Return [x, y] of the center of cell containing provided text 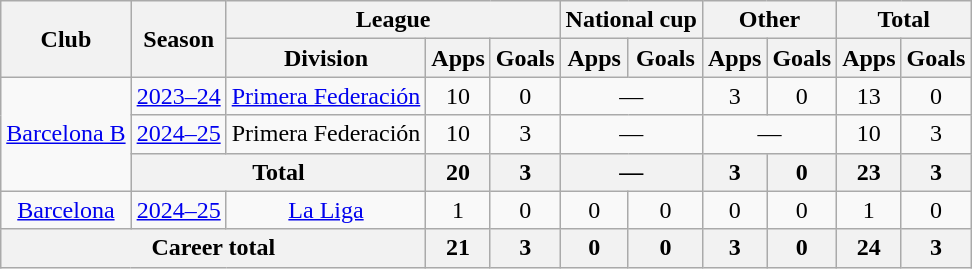
20 [458, 172]
2023–24 [178, 96]
Career total [214, 248]
24 [869, 248]
La Liga [326, 210]
Barcelona [66, 210]
Club [66, 39]
Season [178, 39]
National cup [631, 20]
Other [769, 20]
Division [326, 58]
23 [869, 172]
Barcelona B [66, 134]
League [393, 20]
21 [458, 248]
13 [869, 96]
